For the text-containing cell, return its midpoint in (x, y) coordinate format. 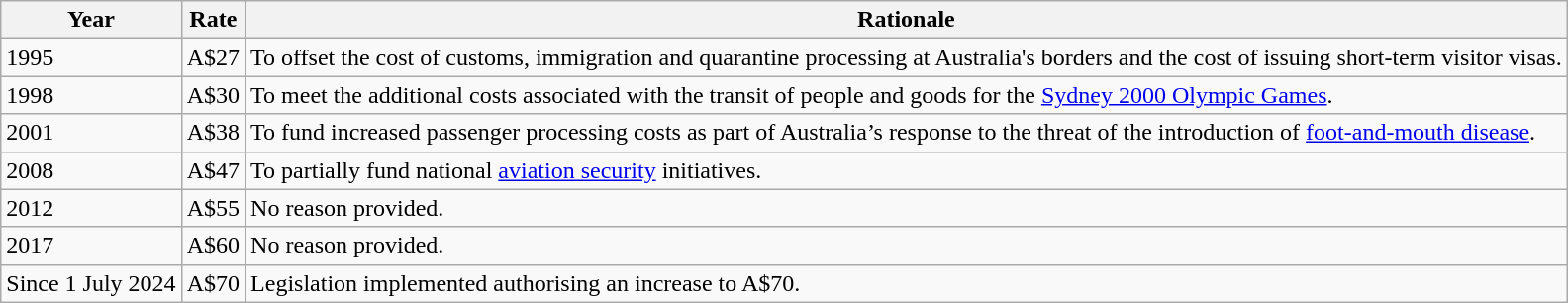
A$70 (213, 283)
2017 (91, 246)
2012 (91, 208)
Legislation implemented authorising an increase to A$70. (907, 283)
A$38 (213, 133)
Since 1 July 2024 (91, 283)
1995 (91, 57)
A$30 (213, 95)
A$47 (213, 170)
To partially fund national aviation security initiatives. (907, 170)
A$27 (213, 57)
To meet the additional costs associated with the transit of people and goods for the Sydney 2000 Olympic Games. (907, 95)
Year (91, 20)
2001 (91, 133)
To fund increased passenger processing costs as part of Australia’s response to the threat of the introduction of foot-and-mouth disease. (907, 133)
A$55 (213, 208)
Rate (213, 20)
Rationale (907, 20)
To offset the cost of customs, immigration and quarantine processing at Australia's borders and the cost of issuing short-term visitor visas. (907, 57)
A$60 (213, 246)
2008 (91, 170)
1998 (91, 95)
